Scan for the cell matching the given text and deliver its (X, Y) coordinate at center. 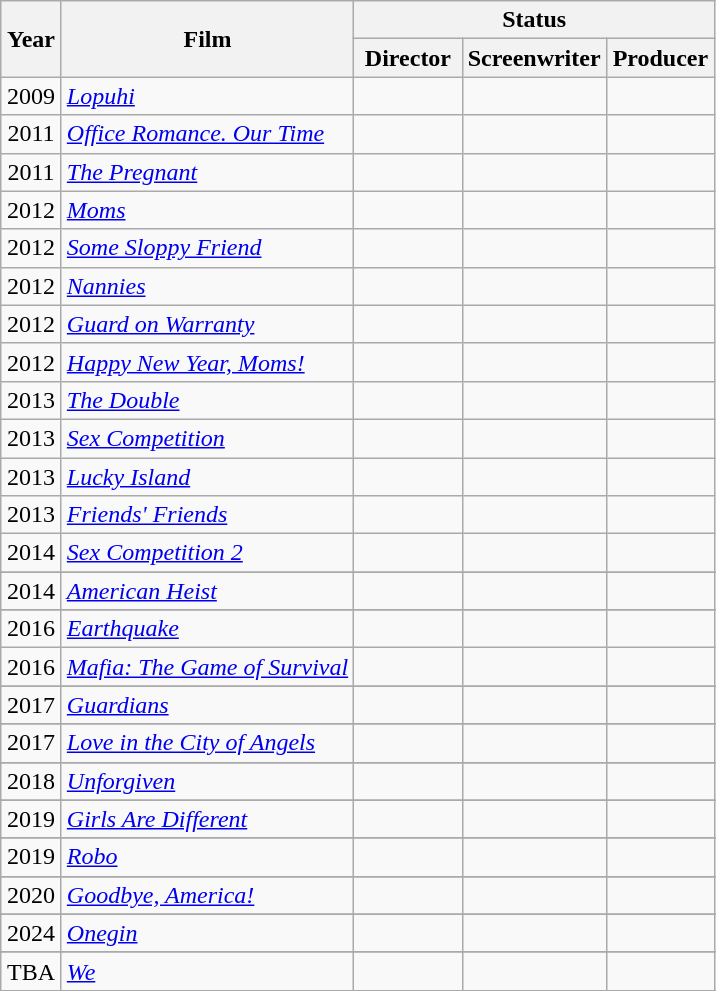
2018 (32, 781)
Nannies (207, 286)
Year (32, 39)
Mafia: The Game of Survival (207, 667)
Some Sloppy Friend (207, 248)
2020 (32, 895)
Love in the City of Angels (207, 743)
Director (408, 58)
Sex Competition 2 (207, 553)
Screenwriter (534, 58)
Status (534, 20)
The Double (207, 400)
TBA (32, 971)
Producer (660, 58)
Earthquake (207, 629)
2024 (32, 933)
Moms (207, 210)
American Heist (207, 591)
Film (207, 39)
The Pregnant (207, 172)
Lopuhi (207, 96)
Onegin (207, 933)
Happy New Year, Moms! (207, 362)
Sex Competition (207, 438)
2009 (32, 96)
Lucky Island (207, 477)
We (207, 971)
Guardians (207, 705)
Guard on Warranty (207, 324)
Robo (207, 857)
Unforgiven (207, 781)
Office Romance. Our Time (207, 134)
Girls Are Different (207, 819)
Friends' Friends (207, 515)
Goodbye, America! (207, 895)
